Provide the (x, y) coordinate of the cell's center where the given text is located.  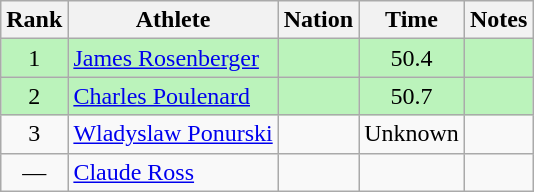
50.7 (412, 96)
— (34, 172)
Time (412, 20)
1 (34, 58)
Claude Ross (173, 172)
Unknown (412, 134)
Rank (34, 20)
Notes (498, 20)
Nation (318, 20)
Wladyslaw Ponurski (173, 134)
Athlete (173, 20)
3 (34, 134)
Charles Poulenard (173, 96)
50.4 (412, 58)
James Rosenberger (173, 58)
2 (34, 96)
